Capture the cell that displays the provided text and extract its (x, y) central coordinate. 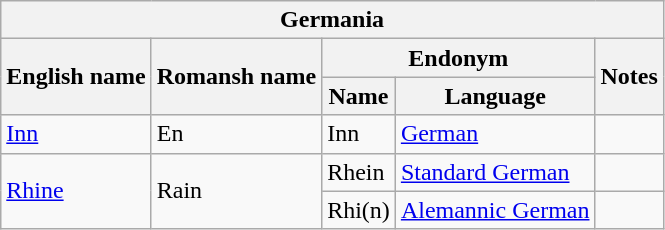
Endonym (458, 58)
Standard German (495, 172)
German (495, 134)
En (236, 134)
Alemannic German (495, 210)
Rain (236, 191)
Notes (629, 77)
Rhi(n) (359, 210)
English name (76, 77)
Language (495, 96)
Romansh name (236, 77)
Rhein (359, 172)
Rhine (76, 191)
Germania (332, 20)
Name (359, 96)
